From the cell containing the given text, extract its center point as [X, Y] coordinate. 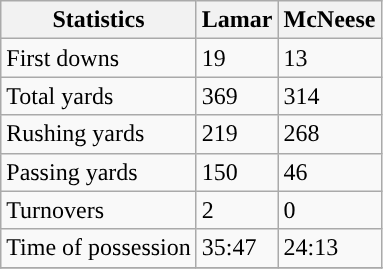
314 [330, 96]
McNeese [330, 20]
Lamar [237, 20]
Statistics [99, 20]
Passing yards [99, 172]
Total yards [99, 96]
First downs [99, 58]
19 [237, 58]
369 [237, 96]
219 [237, 134]
Time of possession [99, 248]
46 [330, 172]
35:47 [237, 248]
268 [330, 134]
0 [330, 210]
Rushing yards [99, 134]
150 [237, 172]
24:13 [330, 248]
2 [237, 210]
13 [330, 58]
Turnovers [99, 210]
